Provide the (X, Y) coordinate of the cell's center where the given text is located.  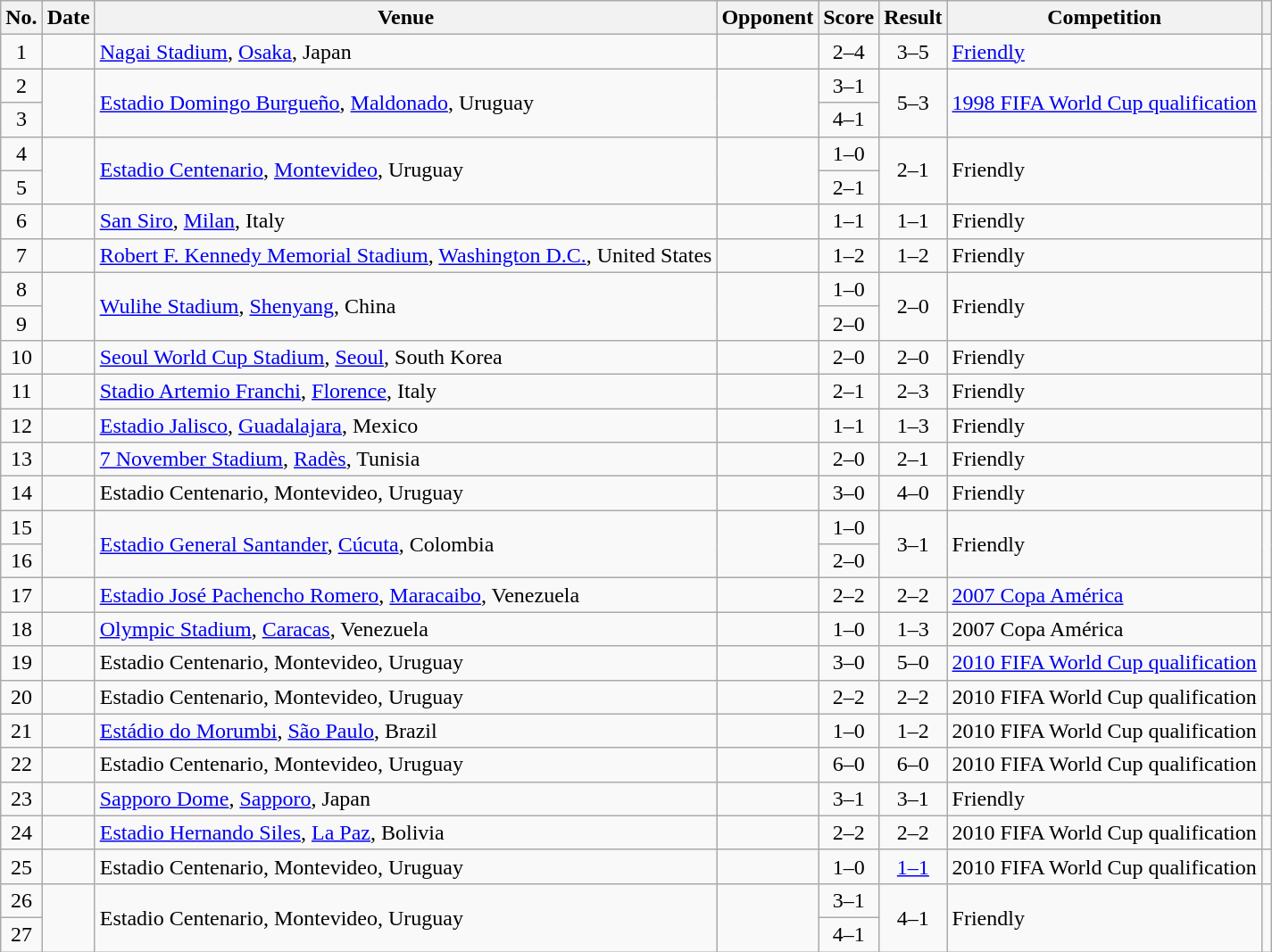
3 (21, 120)
12 (21, 426)
21 (21, 731)
Result (913, 18)
10 (21, 357)
Opponent (768, 18)
Sapporo Dome, Sapporo, Japan (405, 799)
8 (21, 289)
17 (21, 595)
11 (21, 391)
4 (21, 153)
9 (21, 323)
5–3 (913, 103)
1 (21, 52)
3–5 (913, 52)
19 (21, 663)
6 (21, 221)
25 (21, 866)
Seoul World Cup Stadium, Seoul, South Korea (405, 357)
Estadio Hernando Siles, La Paz, Bolivia (405, 832)
18 (21, 629)
2–3 (913, 391)
Nagai Stadium, Osaka, Japan (405, 52)
1998 FIFA World Cup qualification (1104, 103)
2 (21, 86)
Date (68, 18)
5 (21, 187)
27 (21, 934)
7 November Stadium, Radès, Tunisia (405, 459)
4–0 (913, 493)
Estádio do Morumbi, São Paulo, Brazil (405, 731)
15 (21, 527)
20 (21, 697)
22 (21, 765)
Estadio José Pachencho Romero, Maracaibo, Venezuela (405, 595)
Estadio Jalisco, Guadalajara, Mexico (405, 426)
7 (21, 255)
Stadio Artemio Franchi, Florence, Italy (405, 391)
26 (21, 900)
5–0 (913, 663)
Venue (405, 18)
16 (21, 561)
14 (21, 493)
13 (21, 459)
Wulihe Stadium, Shenyang, China (405, 306)
Score (849, 18)
24 (21, 832)
Robert F. Kennedy Memorial Stadium, Washington D.C., United States (405, 255)
Competition (1104, 18)
Estadio General Santander, Cúcuta, Colombia (405, 544)
Estadio Domingo Burgueño, Maldonado, Uruguay (405, 103)
San Siro, Milan, Italy (405, 221)
No. (21, 18)
2–4 (849, 52)
Olympic Stadium, Caracas, Venezuela (405, 629)
23 (21, 799)
